Output the (x, y) coordinate of the center of the cell containing the given text.  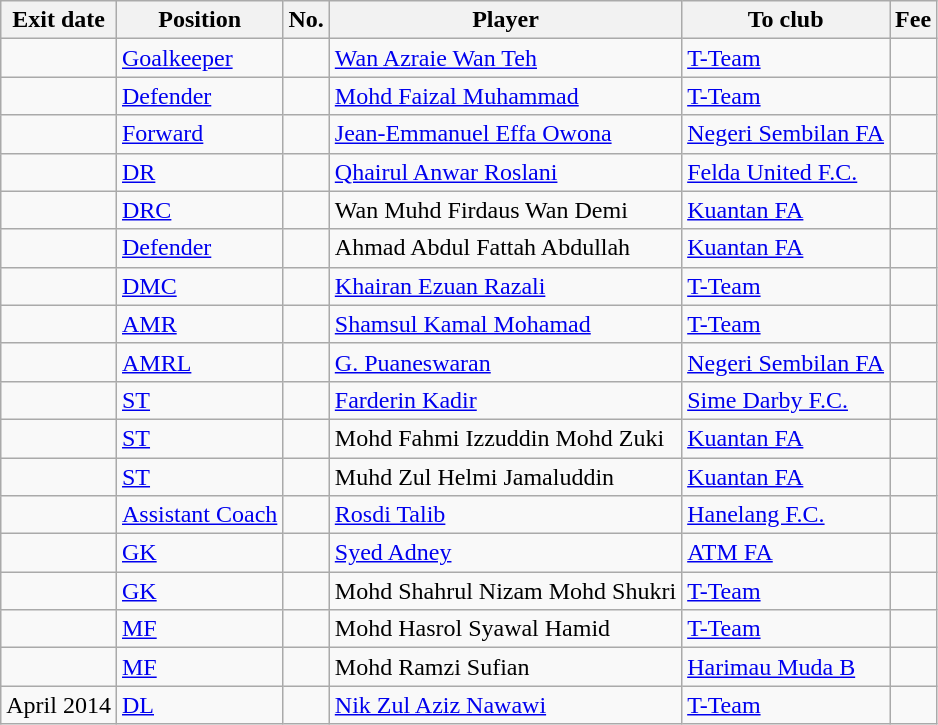
Exit date (59, 20)
ATM FA (786, 553)
Rosdi Talib (505, 515)
Syed Adney (505, 553)
Forward (199, 134)
AMR (199, 324)
Wan Azraie Wan Teh (505, 58)
Felda United F.C. (786, 172)
Ahmad Abdul Fattah Abdullah (505, 248)
Farderin Kadir (505, 400)
Jean-Emmanuel Effa Owona (505, 134)
Sime Darby F.C. (786, 400)
No. (306, 20)
Position (199, 20)
G. Puaneswaran (505, 362)
Mohd Hasrol Syawal Hamid (505, 629)
Player (505, 20)
DRC (199, 210)
Shamsul Kamal Mohamad (505, 324)
Qhairul Anwar Roslani (505, 172)
Muhd Zul Helmi Jamaluddin (505, 477)
Hanelang F.C. (786, 515)
Mohd Fahmi Izzuddin Mohd Zuki (505, 438)
Mohd Faizal Muhammad (505, 96)
April 2014 (59, 705)
Nik Zul Aziz Nawawi (505, 705)
Goalkeeper (199, 58)
Fee (914, 20)
Assistant Coach (199, 515)
Harimau Muda B (786, 667)
Mohd Ramzi Sufian (505, 667)
DL (199, 705)
DMC (199, 286)
DR (199, 172)
AMRL (199, 362)
Wan Muhd Firdaus Wan Demi (505, 210)
Khairan Ezuan Razali (505, 286)
To club (786, 20)
Mohd Shahrul Nizam Mohd Shukri (505, 591)
